Extract the [x, y] coordinate from the center of the cell holding the provided text.  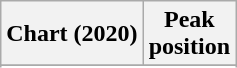
Peakposition [189, 34]
Chart (2020) [72, 34]
